Scan for the cell matching the given text and deliver its [x, y] coordinate at center. 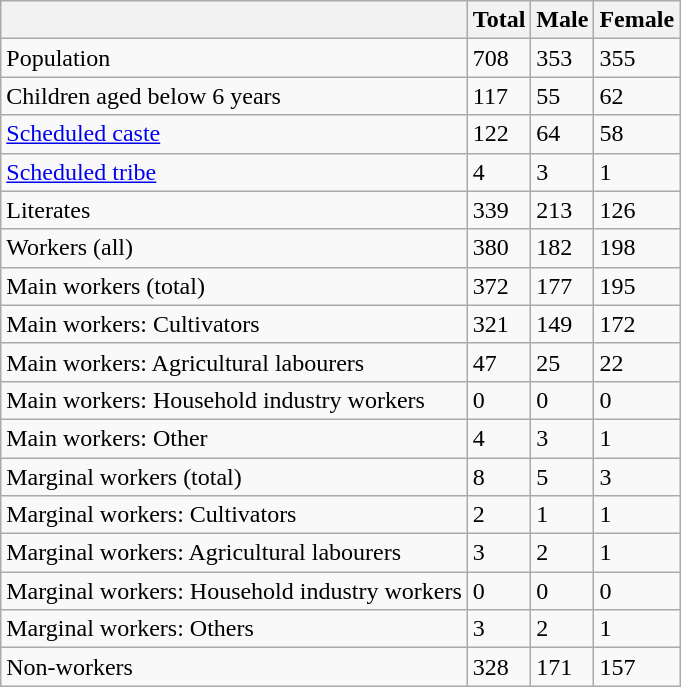
149 [562, 324]
25 [562, 362]
117 [499, 96]
Marginal workers (total) [234, 477]
Workers (all) [234, 248]
Scheduled tribe [234, 172]
Main workers: Household industry workers [234, 400]
Children aged below 6 years [234, 96]
Main workers: Agricultural labourers [234, 362]
Marginal workers: Cultivators [234, 515]
328 [499, 667]
372 [499, 286]
47 [499, 362]
182 [562, 248]
122 [499, 134]
213 [562, 210]
Total [499, 20]
62 [637, 96]
157 [637, 667]
380 [499, 248]
708 [499, 58]
Population [234, 58]
177 [562, 286]
Scheduled caste [234, 134]
198 [637, 248]
64 [562, 134]
5 [562, 477]
58 [637, 134]
Marginal workers: Agricultural labourers [234, 553]
321 [499, 324]
339 [499, 210]
171 [562, 667]
22 [637, 362]
Non-workers [234, 667]
Literates [234, 210]
172 [637, 324]
Male [562, 20]
Marginal workers: Household industry workers [234, 591]
55 [562, 96]
126 [637, 210]
Marginal workers: Others [234, 629]
Female [637, 20]
Main workers (total) [234, 286]
Main workers: Cultivators [234, 324]
195 [637, 286]
355 [637, 58]
353 [562, 58]
8 [499, 477]
Main workers: Other [234, 438]
